Return the (X, Y) coordinate for the center point of the cell that contains the specified text.  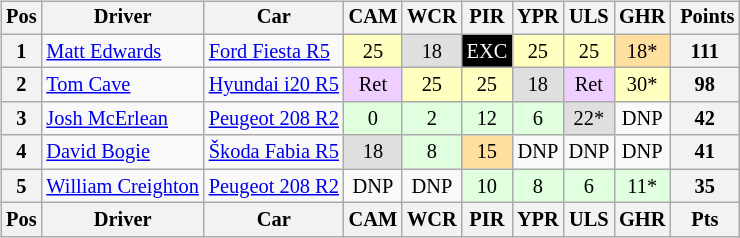
22* (589, 119)
10 (487, 186)
0 (373, 119)
Matt Edwards (122, 51)
18* (642, 51)
EXC (487, 51)
David Bogie (122, 152)
42 (704, 119)
1 (21, 51)
98 (704, 85)
35 (704, 186)
Hyundai i20 R5 (274, 85)
11* (642, 186)
12 (487, 119)
4 (21, 152)
William Creighton (122, 186)
Škoda Fabia R5 (274, 152)
30* (642, 85)
Points (704, 18)
5 (21, 186)
Josh McErlean (122, 119)
15 (487, 152)
41 (704, 152)
Tom Cave (122, 85)
3 (21, 119)
Ford Fiesta R5 (274, 51)
111 (704, 51)
Pts (704, 220)
